Locate the cell with the specified text and output its [x, y] center coordinate. 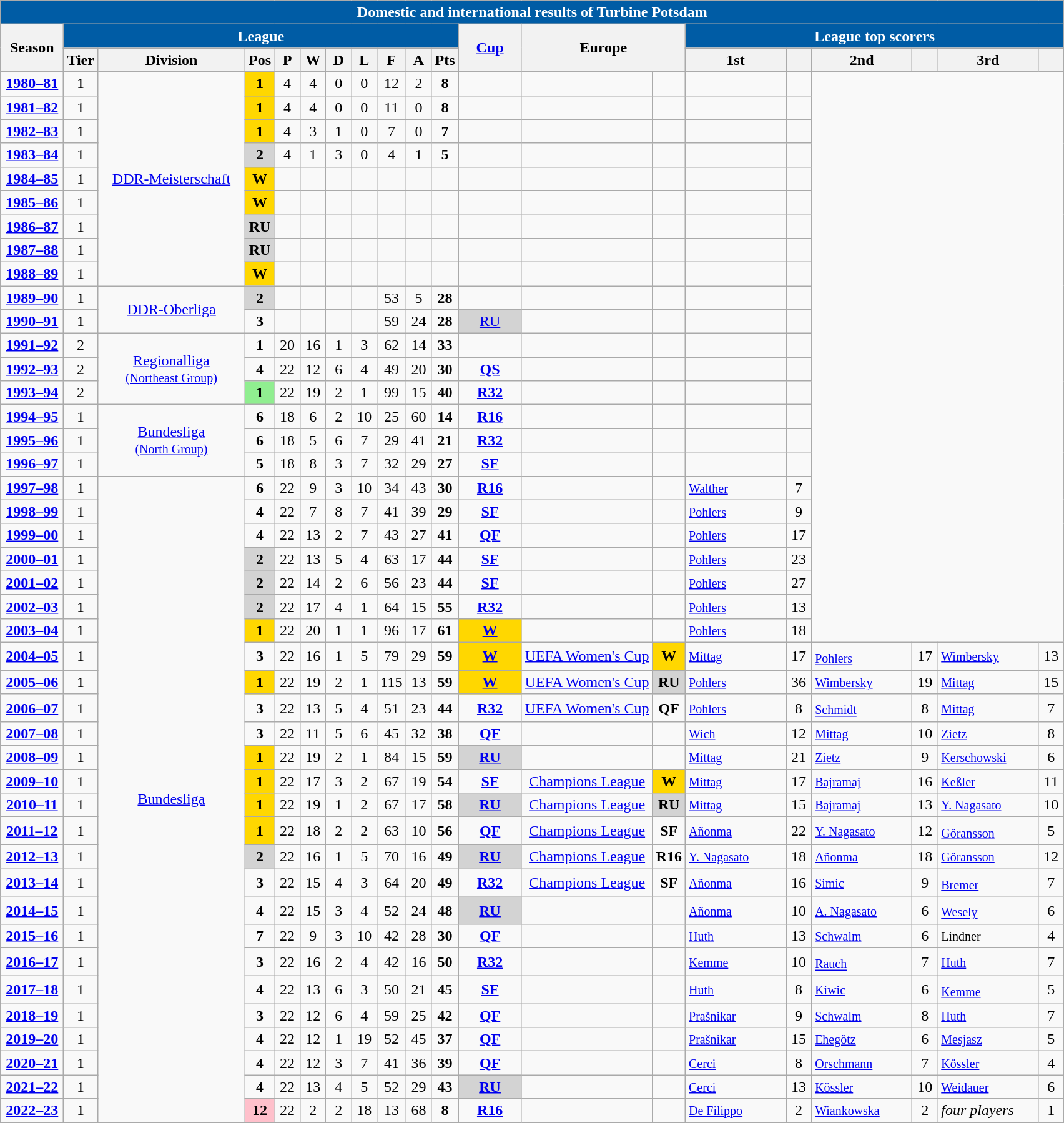
F [392, 60]
115 [392, 682]
1985–86 [32, 202]
54 [445, 781]
2000–01 [32, 559]
1993–94 [32, 393]
1992–93 [32, 369]
A. Nagasato [862, 911]
Regionalliga (Northeast Group) [171, 369]
40 [445, 393]
48 [445, 911]
38 [445, 734]
3rd [988, 60]
2013–14 [32, 882]
Domestic and international results of Turbine Potsdam [532, 12]
99 [392, 393]
Mesjasz [988, 1039]
1984–85 [32, 179]
Europe [603, 48]
2016–17 [32, 962]
1986–87 [32, 226]
Pos [260, 60]
League [261, 36]
2011–12 [32, 831]
1st [736, 60]
1988–89 [32, 274]
1989–90 [32, 298]
Lindner [988, 936]
1991–92 [32, 345]
four players [988, 1111]
Bundesliga [171, 799]
2005–06 [32, 682]
A [418, 60]
QS [490, 369]
2004–05 [32, 656]
79 [392, 656]
Weidauer [988, 1087]
Wich [736, 734]
1998–99 [32, 512]
2018–19 [32, 1016]
L [365, 60]
2014–15 [32, 911]
1983–84 [32, 155]
1987–88 [32, 250]
1990–91 [32, 322]
P [287, 60]
2009–10 [32, 781]
2010–11 [32, 805]
2015–16 [32, 936]
Pts [445, 60]
2003–04 [32, 630]
2007–08 [32, 734]
34 [392, 488]
2008–09 [32, 758]
Season [32, 48]
DDR-Oberliga [171, 310]
2001–02 [32, 583]
51 [392, 708]
1996–97 [32, 464]
61 [445, 630]
De Filippo [736, 1111]
Rauch [862, 962]
62 [392, 345]
55 [445, 606]
Walther [736, 488]
2nd [862, 60]
Schmidt [862, 708]
1982–83 [32, 131]
Kiwic [862, 989]
1981–82 [32, 107]
2017–18 [32, 989]
2021–22 [32, 1087]
Kerschowski [988, 758]
Keßler [988, 781]
1980–81 [32, 84]
Cup [490, 48]
Tier [81, 60]
Bundesliga (North Group) [171, 440]
Simic [862, 882]
Wiankowska [862, 1111]
DDR-Meisterschaft [171, 179]
2022–23 [32, 1111]
33 [445, 345]
League top scorers [874, 36]
Bremer [988, 882]
1999–00 [32, 535]
37 [445, 1039]
2020–21 [32, 1063]
53 [392, 298]
2002–03 [32, 606]
Wesely [988, 911]
D [338, 60]
Division [171, 60]
1997–98 [32, 488]
1995–96 [32, 440]
Orschmann [862, 1063]
2019–20 [32, 1039]
2012–13 [32, 856]
2006–07 [32, 708]
Ehegötz [862, 1039]
60 [418, 417]
84 [392, 758]
68 [418, 1111]
1994–95 [32, 417]
70 [392, 856]
58 [445, 805]
96 [392, 630]
